Provide the (x, y) coordinate of the cell's center where the given text is located.  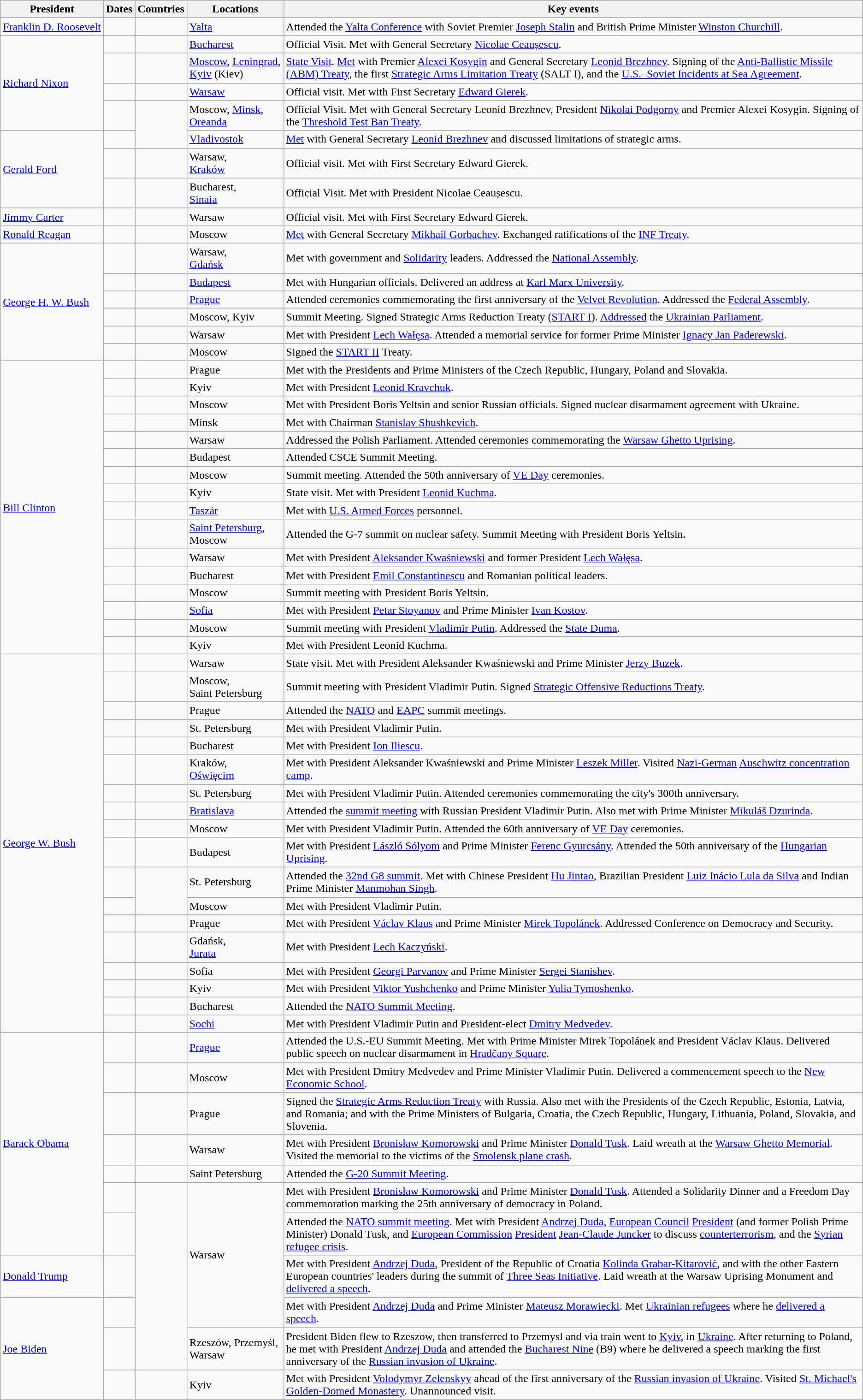
Met with General Secretary Mikhail Gorbachev. Exchanged ratifications of the INF Treaty. (573, 234)
Attended the summit meeting with Russian President Vladimir Putin. Also met with Prime Minister Mikuláš Dzurinda. (573, 811)
Moscow,Saint Petersburg (235, 687)
Official Visit. Met with General Secretary Nicolae Ceaușescu. (573, 44)
Attended the NATO Summit Meeting. (573, 1006)
George H. W. Bush (52, 302)
Bratislava (235, 811)
Met with President Leonid Kravchuk. (573, 387)
Met with General Secretary Leonid Brezhnev and discussed limitations of strategic arms. (573, 139)
Met with President Emil Constantinescu and Romanian political leaders. (573, 575)
Met with the Presidents and Prime Ministers of the Czech Republic, Hungary, Poland and Slovakia. (573, 370)
State visit. Met with President Leonid Kuchma. (573, 492)
Summit meeting with President Vladimir Putin. Addressed the State Duma. (573, 628)
Met with President Lech Kaczyński. (573, 947)
Moscow, Leningrad, Kyiv (Kiev) (235, 68)
Met with President Boris Yeltsin and senior Russian officials. Signed nuclear disarmament agreement with Ukraine. (573, 405)
Met with President Dmitry Medvedev and Prime Minister Vladimir Putin. Delivered a commencement speech to the New Economic School. (573, 1077)
Met with President Petar Stoyanov and Prime Minister Ivan Kostov. (573, 611)
Saint Petersburg (235, 1174)
Ronald Reagan (52, 234)
Moscow, Kyiv (235, 317)
State visit. Met with President Aleksander Kwaśniewski and Prime Minister Jerzy Buzek. (573, 663)
Minsk (235, 422)
Sochi (235, 1024)
Met with President Aleksander Kwaśniewski and Prime Minister Leszek Miller. Visited Nazi-German Auschwitz concentration camp. (573, 769)
Met with President László Sólyom and Prime Minister Ferenc Gyurcsány. Attended the 50th anniversary of the Hungarian Uprising. (573, 852)
Met with President Václav Klaus and Prime Minister Mirek Topolánek. Addressed Conference on Democracy and Security. (573, 924)
Attended the Yalta Conference with Soviet Premier Joseph Stalin and British Prime Minister Winston Churchill. (573, 27)
Gerald Ford (52, 169)
Met with President Ion Iliescu. (573, 746)
Summit meeting with President Boris Yeltsin. (573, 593)
Donald Trump (52, 1276)
Richard Nixon (52, 83)
Warsaw,Kraków (235, 163)
Moscow, Minsk, Oreanda (235, 115)
Yalta (235, 27)
Rzeszów, Przemyśl, Warsaw (235, 1348)
Kraków,Oświęcim (235, 769)
Met with President Vladimir Putin and President-elect Dmitry Medvedev. (573, 1024)
Summit meeting with President Vladimir Putin. Signed Strategic Offensive Reductions Treaty. (573, 687)
Met with President Andrzej Duda and Prime Minister Mateusz Morawiecki. Met Ukrainian refugees where he delivered a speech. (573, 1312)
Addressed the Polish Parliament. Attended ceremonies commemorating the Warsaw Ghetto Uprising. (573, 440)
Met with President Georgi Parvanov and Prime Minister Sergei Stanishev. (573, 971)
Warsaw,Gdańsk (235, 258)
Joe Biden (52, 1348)
Bucharest,Sinaia (235, 193)
Met with government and Solidarity leaders. Addressed the National Assembly. (573, 258)
Met with President Lech Wałęsa. Attended a memorial service for former Prime Minister Ignacy Jan Paderewski. (573, 335)
Jimmy Carter (52, 217)
Locations (235, 9)
Bill Clinton (52, 508)
George W. Bush (52, 843)
Barack Obama (52, 1144)
Met with U.S. Armed Forces personnel. (573, 510)
President (52, 9)
Signed the START II Treaty. (573, 352)
Attended the NATO and EAPC summit meetings. (573, 711)
Met with President Leonid Kuchma. (573, 646)
Summit Meeting. Signed Strategic Arms Reduction Treaty (START I). Addressed the Ukrainian Parliament. (573, 317)
Met with Hungarian officials. Delivered an address at Karl Marx University. (573, 282)
Attended ceremonies commemorating the first anniversary of the Velvet Revolution. Addressed the Federal Assembly. (573, 300)
Attended CSCE Summit Meeting. (573, 457)
Gdańsk,Jurata (235, 947)
Saint Petersburg,Moscow (235, 534)
Key events (573, 9)
Met with Chairman Stanislav Shushkevich. (573, 422)
Met with President Viktor Yushchenko and Prime Minister Yulia Tymoshenko. (573, 989)
Vladivostok (235, 139)
Met with President Aleksander Kwaśniewski and former President Lech Wałęsa. (573, 558)
Summit meeting. Attended the 50th anniversary of VE Day ceremonies. (573, 475)
Met with President Vladimir Putin. Attended the 60th anniversary of VE Day ceremonies. (573, 828)
Countries (161, 9)
Attended the G-20 Summit Meeting. (573, 1174)
Attended the G-7 summit on nuclear safety. Summit Meeting with President Boris Yeltsin. (573, 534)
Franklin D. Roosevelt (52, 27)
Taszár (235, 510)
Met with President Vladimir Putin. Attended ceremonies commemorating the city's 300th anniversary. (573, 793)
Official Visit. Met with President Nicolae Ceaușescu. (573, 193)
Dates (119, 9)
